Find where the given text appears and provide that cell's center as [X, Y] coordinate. 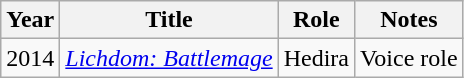
Title [169, 20]
Lichdom: Battlemage [169, 58]
Notes [410, 20]
Voice role [410, 58]
Year [30, 20]
Role [316, 20]
Hedira [316, 58]
2014 [30, 58]
